Scan for the cell matching the given text and deliver its [x, y] coordinate at center. 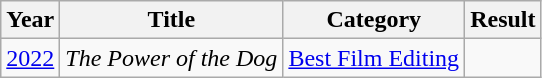
The Power of the Dog [172, 58]
Category [374, 20]
Year [30, 20]
Best Film Editing [374, 58]
2022 [30, 58]
Result [503, 20]
Title [172, 20]
